Search for the cell housing the specified text and yield its (X, Y) center coordinate. 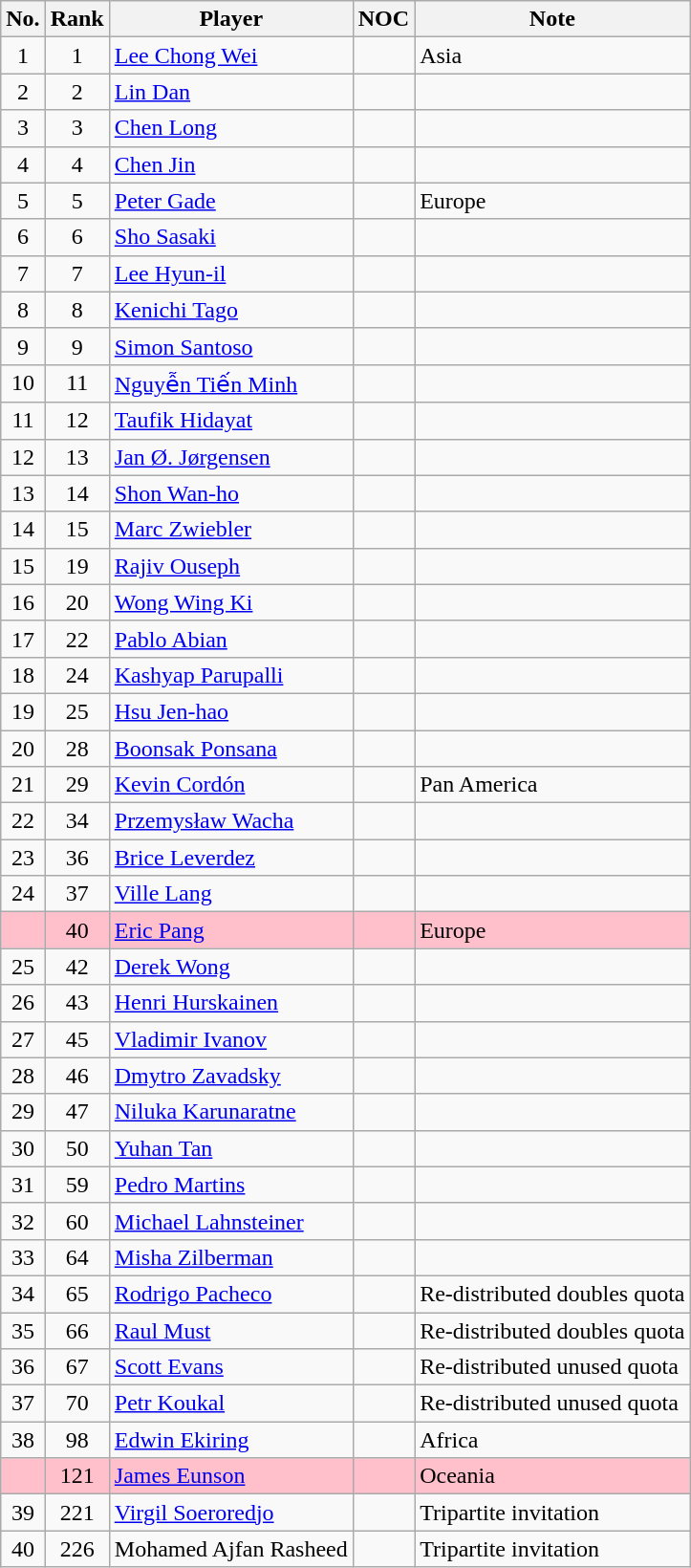
Yuhan Tan (231, 1148)
Asia (552, 55)
Przemysław Wacha (231, 821)
Note (552, 19)
Petr Koukal (231, 1404)
Scott Evans (231, 1367)
Hsu Jen-hao (231, 711)
221 (76, 1513)
Shon Wan-ho (231, 493)
33 (23, 1257)
98 (76, 1440)
Vladimir Ivanov (231, 1039)
Rodrigo Pacheco (231, 1294)
46 (76, 1076)
43 (76, 1003)
17 (23, 639)
NOC (383, 19)
Ville Lang (231, 894)
Virgil Soeroredjo (231, 1513)
Lee Chong Wei (231, 55)
66 (76, 1330)
Jan Ø. Jørgensen (231, 457)
Rank (76, 19)
23 (23, 858)
Sho Sasaki (231, 237)
10 (23, 383)
Mohamed Ajfan Rasheed (231, 1549)
Kevin Cordón (231, 785)
Lin Dan (231, 92)
226 (76, 1549)
Kenichi Tago (231, 310)
42 (76, 967)
Player (231, 19)
31 (23, 1185)
Brice Leverdez (231, 858)
39 (23, 1513)
70 (76, 1404)
16 (23, 602)
Nguyễn Tiến Minh (231, 383)
Misha Zilberman (231, 1257)
Peter Gade (231, 201)
50 (76, 1148)
45 (76, 1039)
60 (76, 1221)
Boonsak Ponsana (231, 749)
21 (23, 785)
Pablo Abian (231, 639)
59 (76, 1185)
Pedro Martins (231, 1185)
Lee Hyun-il (231, 273)
Dmytro Zavadsky (231, 1076)
18 (23, 675)
Niluka Karunaratne (231, 1112)
No. (23, 19)
Michael Lahnsteiner (231, 1221)
26 (23, 1003)
Marc Zwiebler (231, 530)
38 (23, 1440)
Derek Wong (231, 967)
Wong Wing Ki (231, 602)
Rajiv Ouseph (231, 566)
35 (23, 1330)
65 (76, 1294)
Africa (552, 1440)
121 (76, 1476)
Pan America (552, 785)
47 (76, 1112)
Kashyap Parupalli (231, 675)
30 (23, 1148)
Chen Jin (231, 164)
James Eunson (231, 1476)
Eric Pang (231, 930)
64 (76, 1257)
67 (76, 1367)
32 (23, 1221)
Edwin Ekiring (231, 1440)
Henri Hurskainen (231, 1003)
27 (23, 1039)
Oceania (552, 1476)
Taufik Hidayat (231, 421)
Simon Santoso (231, 346)
Chen Long (231, 128)
Raul Must (231, 1330)
